Detect which cell encompasses the target text, then output its (x, y) center coordinate. 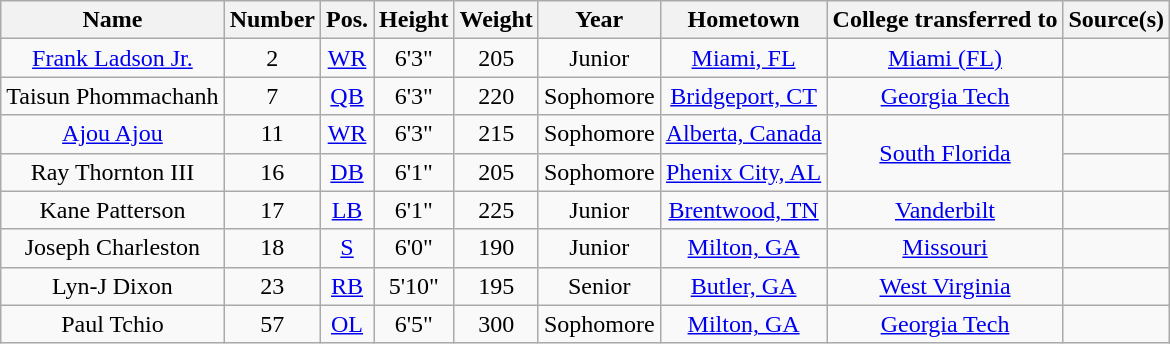
11 (272, 134)
220 (496, 96)
225 (496, 210)
Brentwood, TN (744, 210)
Height (414, 20)
DB (348, 172)
Frank Ladson Jr. (112, 58)
7 (272, 96)
Pos. (348, 20)
Name (112, 20)
Joseph Charleston (112, 248)
Kane Patterson (112, 210)
Number (272, 20)
OL (348, 324)
18 (272, 248)
Senior (599, 286)
Vanderbilt (945, 210)
195 (496, 286)
RB (348, 286)
Lyn-J Dixon (112, 286)
57 (272, 324)
LB (348, 210)
6'5" (414, 324)
5'10" (414, 286)
Year (599, 20)
Paul Tchio (112, 324)
6'0" (414, 248)
Miami (FL) (945, 58)
23 (272, 286)
Source(s) (1116, 20)
Phenix City, AL (744, 172)
190 (496, 248)
2 (272, 58)
QB (348, 96)
Bridgeport, CT (744, 96)
S (348, 248)
Miami, FL (744, 58)
Ray Thornton III (112, 172)
College transferred to (945, 20)
Alberta, Canada (744, 134)
West Virginia (945, 286)
Missouri (945, 248)
Weight (496, 20)
17 (272, 210)
South Florida (945, 153)
Butler, GA (744, 286)
Ajou Ajou (112, 134)
Hometown (744, 20)
16 (272, 172)
Taisun Phommachanh (112, 96)
300 (496, 324)
215 (496, 134)
